Extract the (X, Y) coordinate from the center of the cell holding the provided text.  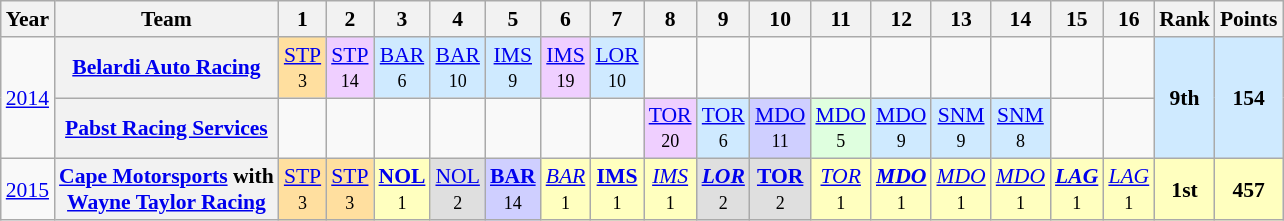
154 (1249, 98)
NOL2 (458, 190)
15 (1076, 19)
Year (28, 19)
IMS19 (566, 68)
10 (780, 19)
Team (166, 19)
Pabst Racing Services (166, 128)
12 (902, 19)
1st (1184, 190)
13 (960, 19)
1 (302, 19)
Belardi Auto Racing (166, 68)
MDO11 (780, 128)
NOL1 (402, 190)
TOR20 (670, 128)
5 (513, 19)
SNM9 (960, 128)
BAR1 (566, 190)
BAR6 (402, 68)
6 (566, 19)
11 (840, 19)
2015 (28, 190)
BAR14 (513, 190)
457 (1249, 190)
TOR2 (780, 190)
Rank (1184, 19)
2014 (28, 98)
MDO9 (902, 128)
BAR10 (458, 68)
2 (350, 19)
IMS9 (513, 68)
LOR2 (724, 190)
7 (616, 19)
9 (724, 19)
TOR6 (724, 128)
14 (1020, 19)
16 (1128, 19)
TOR1 (840, 190)
SNM8 (1020, 128)
4 (458, 19)
MDO5 (840, 128)
9th (1184, 98)
8 (670, 19)
STP14 (350, 68)
Cape Motorsports with Wayne Taylor Racing (166, 190)
3 (402, 19)
Points (1249, 19)
LOR10 (616, 68)
